Find where the given text appears and provide that cell's center as [x, y] coordinate. 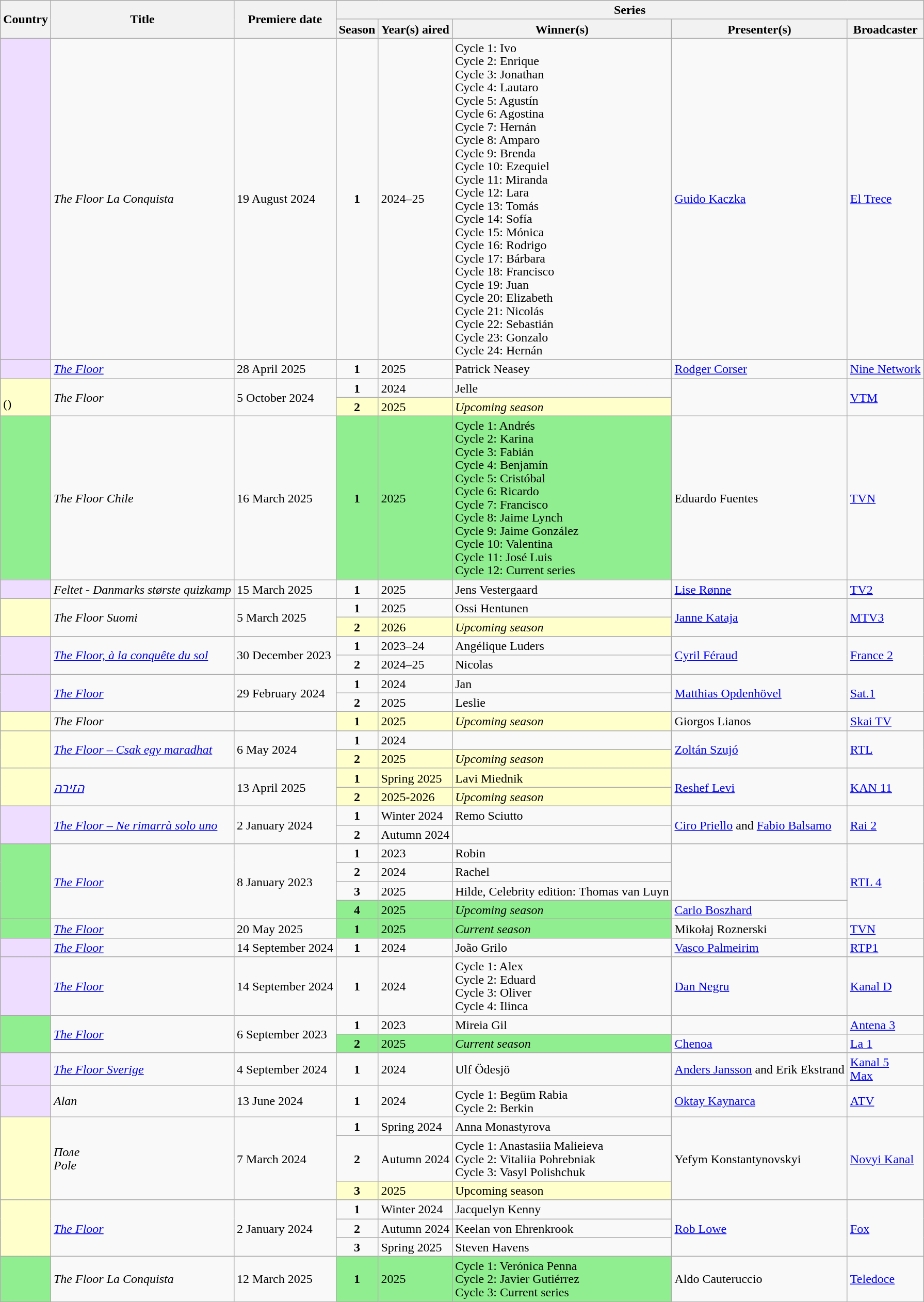
Country [26, 20]
Feltet - Danmarks største quizkamp [142, 589]
MTV3 [885, 617]
The Floor Chile [142, 498]
30 December 2023 [285, 655]
Chenoa [759, 1044]
4 September 2024 [285, 1069]
Rob Lowe [759, 1228]
Ulf Ödesjö [562, 1069]
Lise Rønne [759, 589]
RTL [885, 749]
Rai 2 [885, 824]
Jan [562, 683]
João Grilo [562, 947]
Jelle [562, 388]
Carlo Boszhard [759, 910]
Janne Kataja [759, 617]
Broadcaster [885, 29]
Patrick Neasey [562, 369]
ATV [885, 1101]
Year(s) aired [415, 29]
Jacquelyn Kenny [562, 1209]
Kanal 5Max [885, 1069]
Keelan von Ehrenkrook [562, 1228]
6 September 2023 [285, 1034]
TV2 [885, 589]
Nine Network [885, 369]
Anders Jansson and Erik Ekstrand [759, 1069]
Jens Vestergaard [562, 589]
Skai TV [885, 721]
Premiere date [285, 20]
Series [629, 10]
5 March 2025 [285, 617]
2026 [415, 627]
28 April 2025 [285, 369]
Cycle 1: Verónica PennaCycle 2: Javier GutiérrezCycle 3: Current series [562, 1279]
Leslie [562, 703]
Reshef Levi [759, 787]
El Trece [885, 199]
Title [142, 20]
Steven Havens [562, 1247]
Yefym Konstantynovskyi [759, 1159]
Matthias Opdenhövel [759, 692]
16 March 2025 [285, 498]
RTP1 [885, 947]
2023–24 [415, 646]
19 August 2024 [285, 199]
ПолеPole [142, 1159]
The Floor, à la conquête du sol [142, 655]
7 March 2024 [285, 1159]
Guido Kaczka [759, 199]
Spring 2024 [415, 1127]
Novyi Kanal [885, 1159]
Aldo Cauteruccio [759, 1279]
Presenter(s) [759, 29]
4 [357, 910]
Rachel [562, 872]
Cycle 1: Begüm RabiaCycle 2: Berkin [562, 1101]
Sat.1 [885, 692]
Nicolas [562, 664]
Lavi Miednik [562, 778]
RTL 4 [885, 882]
La 1 [885, 1044]
Fox [885, 1228]
Eduardo Fuentes [759, 498]
VTM [885, 397]
2025-2026 [415, 796]
Remo Sciutto [562, 815]
() [26, 397]
Antena 3 [885, 1024]
Kanal D [885, 986]
Ciro Priello and Fabio Balsamo [759, 824]
13 June 2024 [285, 1101]
6 May 2024 [285, 749]
Ossi Hentunen [562, 608]
Angélique Luders [562, 646]
5 October 2024 [285, 397]
Cyril Féraud [759, 655]
Hilde, Celebrity edition: Thomas van Luyn [562, 891]
8 January 2023 [285, 882]
Rodger Corser [759, 369]
Cycle 1: Anastasiia Malieieva Cycle 2: Vitaliia Pohrebniak Cycle 3: Vasyl Polishchuk [562, 1159]
Giorgos Lianos [759, 721]
Season [357, 29]
Zoltán Szujó [759, 749]
Vasco Palmeirim [759, 947]
29 February 2024 [285, 692]
Teledoce [885, 1279]
20 May 2025 [285, 929]
The Floor – Csak egy maradhat [142, 749]
France 2 [885, 655]
Cycle 1: AlexCycle 2: EduardCycle 3: OliverCycle 4: Ilinca [562, 986]
Robin [562, 853]
Winner(s) [562, 29]
13 April 2025 [285, 787]
Anna Monastyrova [562, 1127]
הזירה [142, 787]
The Floor Sverige [142, 1069]
15 March 2025 [285, 589]
The Floor Suomi [142, 617]
Dan Negru [759, 986]
KAN 11 [885, 787]
Mikołaj Roznerski [759, 929]
Oktay Kaynarca [759, 1101]
Mireia Gil [562, 1024]
12 March 2025 [285, 1279]
Alan [142, 1101]
The Floor – Ne rimarrà solo uno [142, 824]
